Return [X, Y] of the center of cell containing provided text 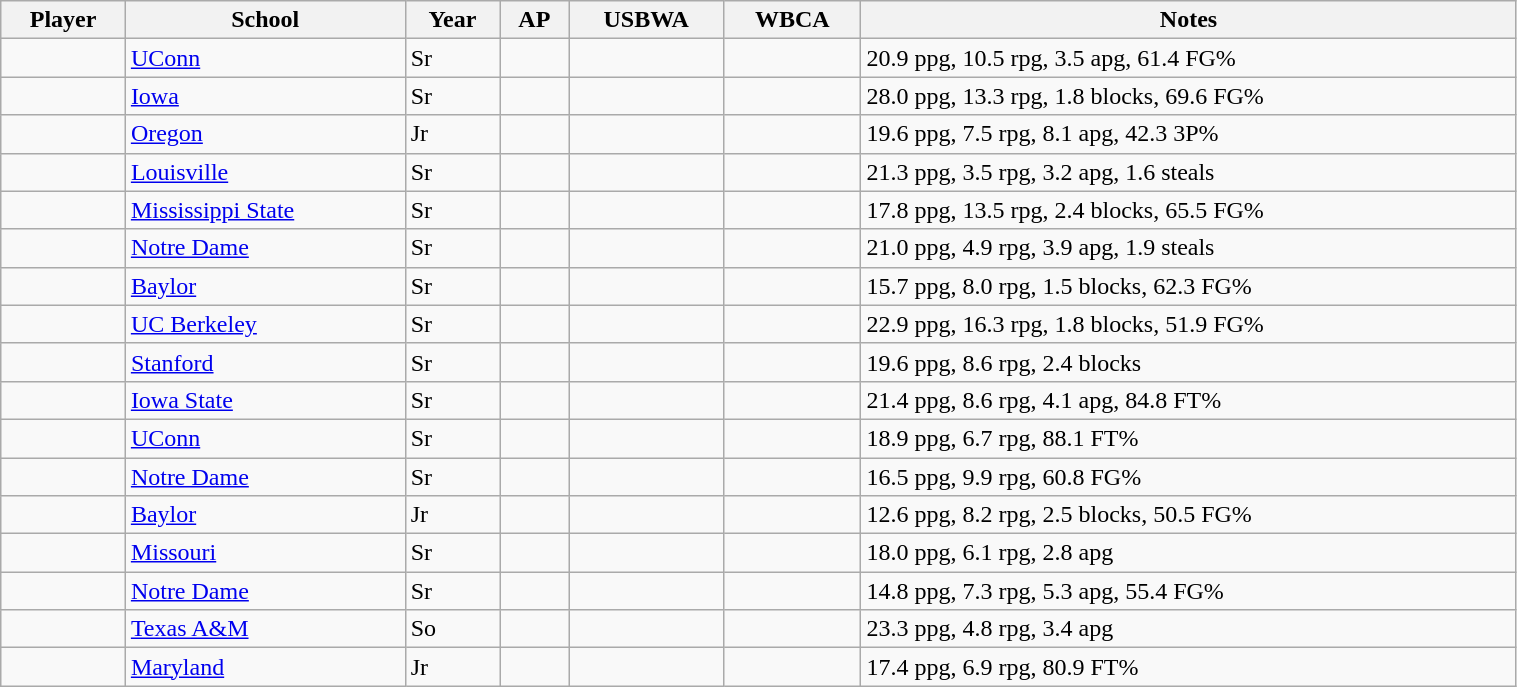
USBWA [646, 20]
Stanford [265, 362]
Texas A&M [265, 629]
21.0 ppg, 4.9 rpg, 3.9 apg, 1.9 steals [1188, 248]
Maryland [265, 667]
12.6 ppg, 8.2 rpg, 2.5 blocks, 50.5 FG% [1188, 515]
22.9 ppg, 16.3 rpg, 1.8 blocks, 51.9 FG% [1188, 324]
20.9 ppg, 10.5 rpg, 3.5 apg, 61.4 FG% [1188, 58]
21.4 ppg, 8.6 rpg, 4.1 apg, 84.8 FT% [1188, 400]
14.8 ppg, 7.3 rpg, 5.3 apg, 55.4 FG% [1188, 591]
Iowa [265, 96]
Mississippi State [265, 210]
21.3 ppg, 3.5 rpg, 3.2 apg, 1.6 steals [1188, 172]
So [452, 629]
17.8 ppg, 13.5 rpg, 2.4 blocks, 65.5 FG% [1188, 210]
Player [64, 20]
Louisville [265, 172]
15.7 ppg, 8.0 rpg, 1.5 blocks, 62.3 FG% [1188, 286]
18.9 ppg, 6.7 rpg, 88.1 FT% [1188, 438]
WBCA [792, 20]
19.6 ppg, 7.5 rpg, 8.1 apg, 42.3 3P% [1188, 134]
UC Berkeley [265, 324]
Notes [1188, 20]
Year [452, 20]
School [265, 20]
28.0 ppg, 13.3 rpg, 1.8 blocks, 69.6 FG% [1188, 96]
Iowa State [265, 400]
23.3 ppg, 4.8 rpg, 3.4 apg [1188, 629]
Missouri [265, 553]
AP [534, 20]
16.5 ppg, 9.9 rpg, 60.8 FG% [1188, 477]
19.6 ppg, 8.6 rpg, 2.4 blocks [1188, 362]
Oregon [265, 134]
17.4 ppg, 6.9 rpg, 80.9 FT% [1188, 667]
18.0 ppg, 6.1 rpg, 2.8 apg [1188, 553]
